Provide the (x, y) coordinate of the cell's center where the given text is located.  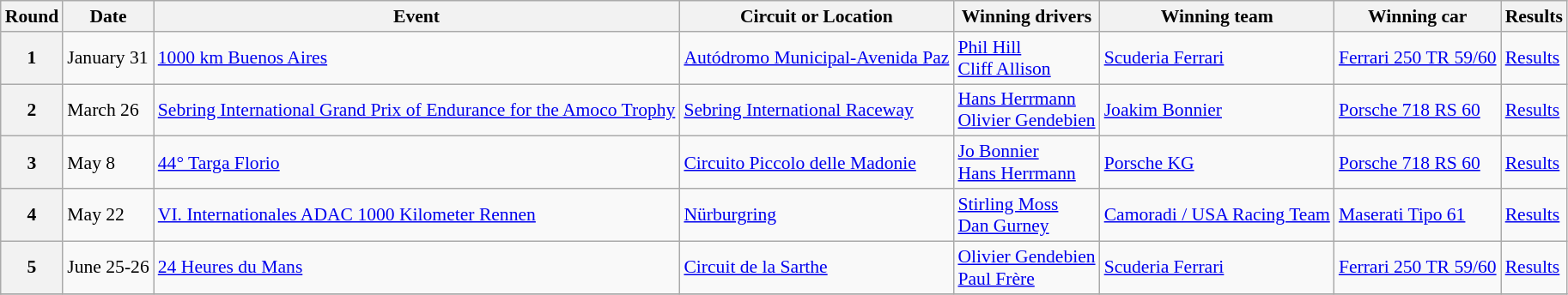
4 (33, 214)
1 (33, 58)
Porsche KG (1218, 163)
Olivier Gendebien Paul Frère (1026, 268)
3 (33, 163)
Stirling Moss Dan Gurney (1026, 214)
May 22 (108, 214)
VI. Internationales ADAC 1000 Kilometer Rennen (417, 214)
Joakim Bonnier (1218, 110)
Round (33, 16)
Sebring International Grand Prix of Endurance for the Amoco Trophy (417, 110)
2 (33, 110)
Sebring International Raceway (816, 110)
Winning car (1418, 16)
Jo Bonnier Hans Herrmann (1026, 163)
Circuito Piccolo delle Madonie (816, 163)
24 Heures du Mans (417, 268)
1000 km Buenos Aires (417, 58)
5 (33, 268)
Phil Hill Cliff Allison (1026, 58)
Date (108, 16)
Winning team (1218, 16)
Winning drivers (1026, 16)
Camoradi / USA Racing Team (1218, 214)
June 25-26 (108, 268)
January 31 (108, 58)
Event (417, 16)
Nürburgring (816, 214)
Autódromo Municipal-Avenida Paz (816, 58)
Hans Herrmann Olivier Gendebien (1026, 110)
March 26 (108, 110)
Circuit or Location (816, 16)
May 8 (108, 163)
44° Targa Florio (417, 163)
Circuit de la Sarthe (816, 268)
Maserati Tipo 61 (1418, 214)
